Pinpoint the cell where the given text exists, returning its [X, Y] midpoint coordinate. 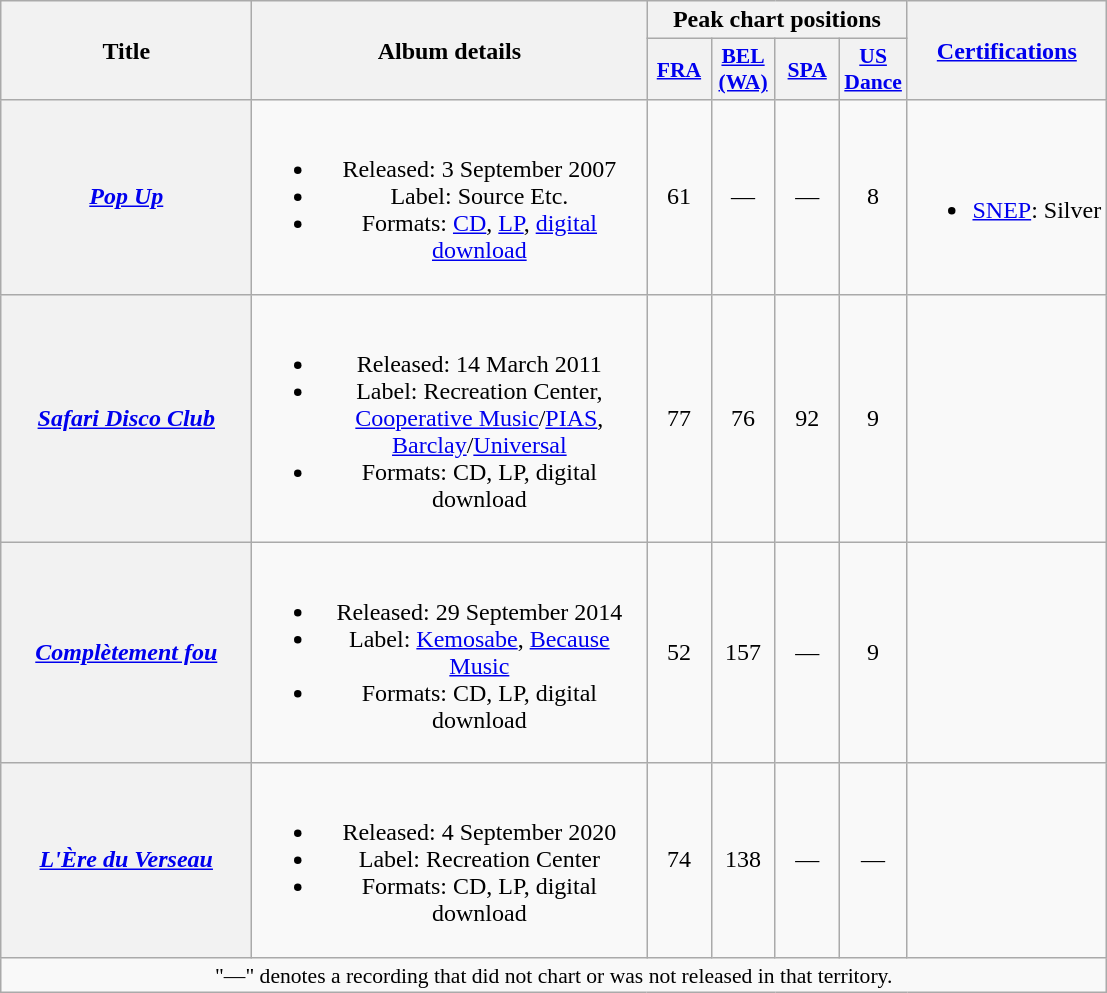
SNEP: Silver [1007, 197]
Released: 14 March 2011Label: Recreation Center, Cooperative Music/PIAS, Barclay/UniversalFormats: CD, LP, digital download [450, 418]
52 [679, 652]
Certifications [1007, 50]
138 [743, 860]
"—" denotes a recording that did not chart or was not released in that territory. [554, 975]
BEL(WA) [743, 70]
Album details [450, 50]
Peak chart positions [777, 20]
74 [679, 860]
Safari Disco Club [126, 418]
77 [679, 418]
SPA [807, 70]
Released: 29 September 2014Label: Kemosabe, Because MusicFormats: CD, LP, digital download [450, 652]
92 [807, 418]
157 [743, 652]
76 [743, 418]
Released: 4 September 2020Label: Recreation CenterFormats: CD, LP, digital download [450, 860]
Released: 3 September 2007Label: Source Etc.Formats: CD, LP, digital download [450, 197]
Pop Up [126, 197]
61 [679, 197]
L'Ère du Verseau [126, 860]
8 [873, 197]
Complètement fou [126, 652]
USDance [873, 70]
Title [126, 50]
FRA [679, 70]
